Return (X, Y) of the center of cell containing provided text 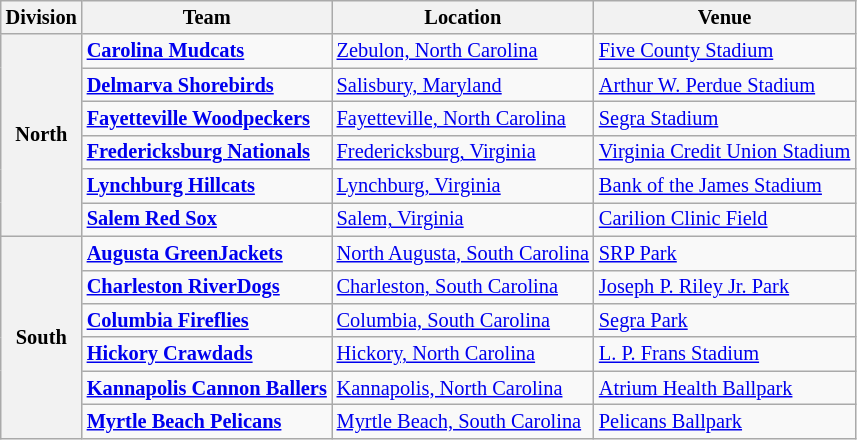
Charleston RiverDogs (207, 287)
Arthur W. Perdue Stadium (724, 85)
Lynchburg, Virginia (463, 186)
Hickory Crawdads (207, 354)
Kannapolis Cannon Ballers (207, 388)
Joseph P. Riley Jr. Park (724, 287)
Bank of the James Stadium (724, 186)
Myrtle Beach Pelicans (207, 421)
Salem Red Sox (207, 219)
Salem, Virginia (463, 219)
Carilion Clinic Field (724, 219)
Segra Stadium (724, 118)
Team (207, 17)
Myrtle Beach, South Carolina (463, 421)
North (42, 135)
Location (463, 17)
Five County Stadium (724, 51)
Carolina Mudcats (207, 51)
SRP Park (724, 253)
Segra Park (724, 320)
Lynchburg Hillcats (207, 186)
Division (42, 17)
Pelicans Ballpark (724, 421)
Columbia Fireflies (207, 320)
Venue (724, 17)
Atrium Health Ballpark (724, 388)
Zebulon, North Carolina (463, 51)
Fayetteville, North Carolina (463, 118)
Fayetteville Woodpeckers (207, 118)
South (42, 337)
Kannapolis, North Carolina (463, 388)
Salisbury, Maryland (463, 85)
Fredericksburg, Virginia (463, 152)
Virginia Credit Union Stadium (724, 152)
Charleston, South Carolina (463, 287)
L. P. Frans Stadium (724, 354)
Columbia, South Carolina (463, 320)
Delmarva Shorebirds (207, 85)
North Augusta, South Carolina (463, 253)
Hickory, North Carolina (463, 354)
Fredericksburg Nationals (207, 152)
Augusta GreenJackets (207, 253)
